Capture the cell that displays the provided text and extract its (x, y) central coordinate. 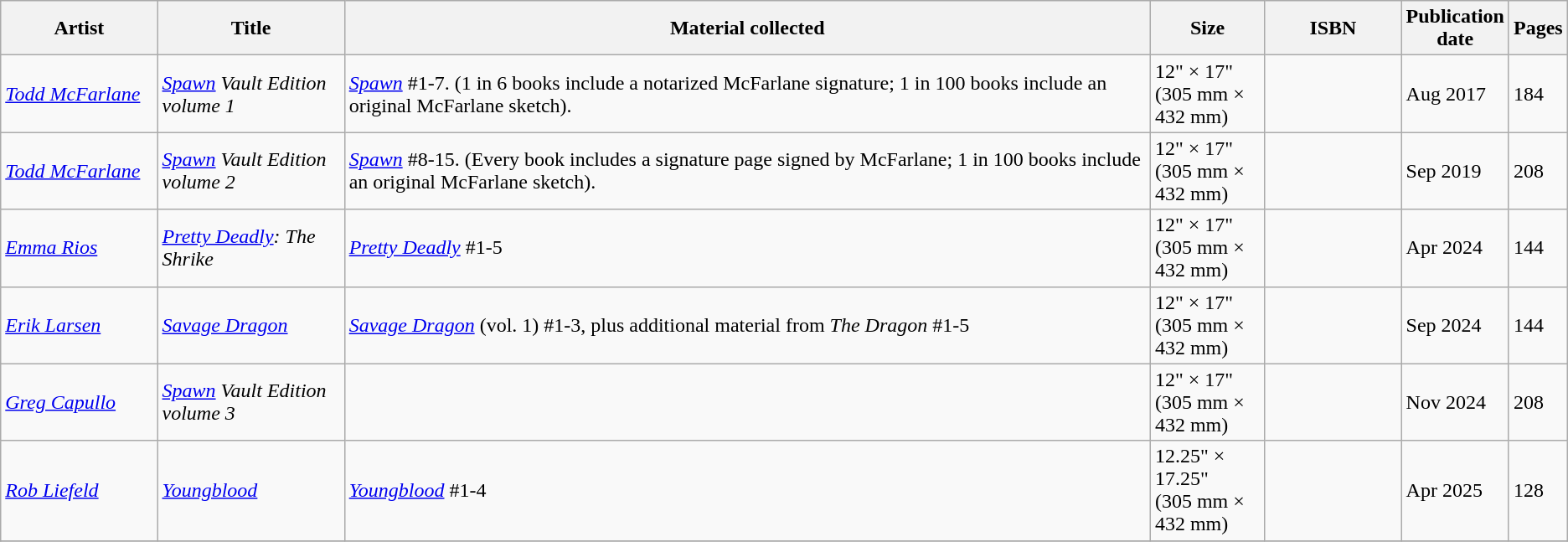
Aug 2017 (1455, 94)
12.25" × 17.25"(305 mm × 432 mm) (1207, 491)
Artist (79, 28)
Pretty Deadly #1-5 (747, 248)
Greg Capullo (79, 402)
Apr 2024 (1455, 248)
Publication date (1455, 28)
Material collected (747, 28)
Size (1207, 28)
Savage Dragon (vol. 1) #1-3, plus additional material from The Dragon #1-5 (747, 325)
Title (251, 28)
ISBN (1333, 28)
Pretty Deadly: The Shrike (251, 248)
Spawn Vault Edition volume 2 (251, 171)
Apr 2025 (1455, 491)
Savage Dragon (251, 325)
Youngblood (251, 491)
Nov 2024 (1455, 402)
Erik Larsen (79, 325)
128 (1538, 491)
Youngblood #1-4 (747, 491)
Sep 2024 (1455, 325)
Spawn Vault Edition volume 3 (251, 402)
Rob Liefeld (79, 491)
Pages (1538, 28)
Emma Rios (79, 248)
Spawn #1-7. (1 in 6 books include a notarized McFarlane signature; 1 in 100 books include an original McFarlane sketch). (747, 94)
184 (1538, 94)
Spawn #8-15. (Every book includes a signature page signed by McFarlane; 1 in 100 books include an original McFarlane sketch). (747, 171)
Sep 2019 (1455, 171)
Spawn Vault Edition volume 1 (251, 94)
